Detect which cell encompasses the target text, then output its (x, y) center coordinate. 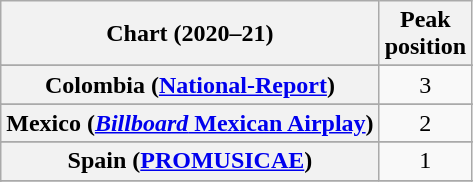
Peakposition (425, 34)
3 (425, 85)
2 (425, 123)
Chart (2020–21) (190, 34)
Colombia (National-Report) (190, 85)
1 (425, 161)
Spain (PROMUSICAE) (190, 161)
Mexico (Billboard Mexican Airplay) (190, 123)
